For the text-containing cell, return its midpoint in [x, y] coordinate format. 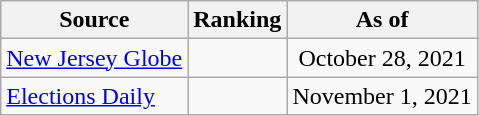
October 28, 2021 [382, 58]
Elections Daily [94, 96]
November 1, 2021 [382, 96]
Source [94, 20]
New Jersey Globe [94, 58]
Ranking [238, 20]
As of [382, 20]
